Determine the (X, Y) coordinate at the center of the cell enclosing the given text.  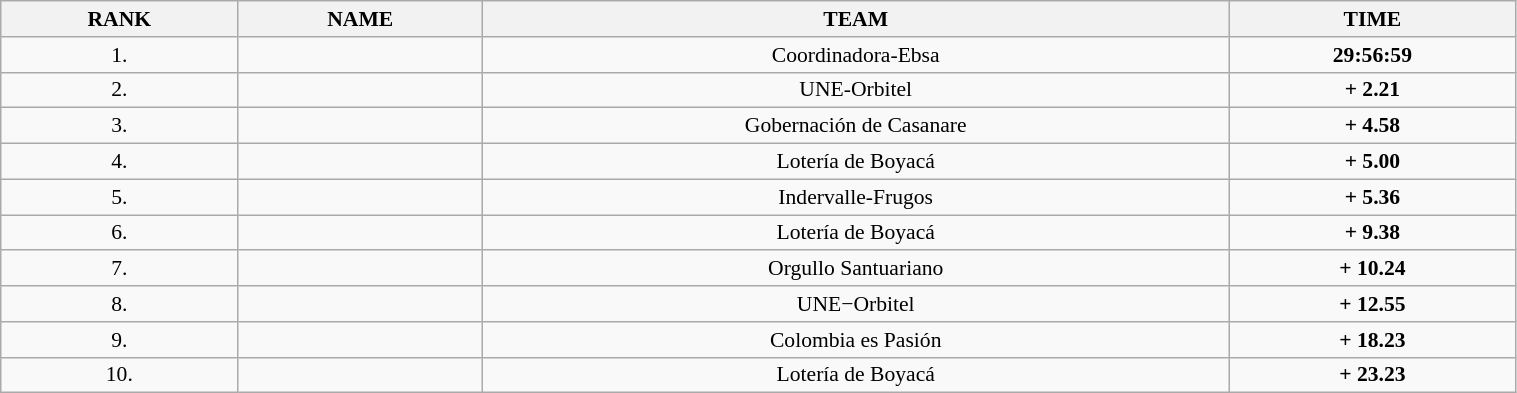
+ 18.23 (1372, 340)
Colombia es Pasión (856, 340)
+ 4.58 (1372, 126)
+ 10.24 (1372, 269)
10. (120, 375)
9. (120, 340)
5. (120, 197)
TIME (1372, 19)
Orgullo Santuariano (856, 269)
UNE−Orbitel (856, 304)
6. (120, 233)
+ 2.21 (1372, 90)
TEAM (856, 19)
Gobernación de Casanare (856, 126)
+ 5.00 (1372, 162)
7. (120, 269)
3. (120, 126)
+ 12.55 (1372, 304)
29:56:59 (1372, 55)
1. (120, 55)
4. (120, 162)
UNE-Orbitel (856, 90)
+ 23.23 (1372, 375)
+ 5.36 (1372, 197)
2. (120, 90)
+ 9.38 (1372, 233)
8. (120, 304)
RANK (120, 19)
NAME (360, 19)
Coordinadora-Ebsa (856, 55)
Indervalle-Frugos (856, 197)
